For the text-containing cell, return its midpoint in [X, Y] coordinate format. 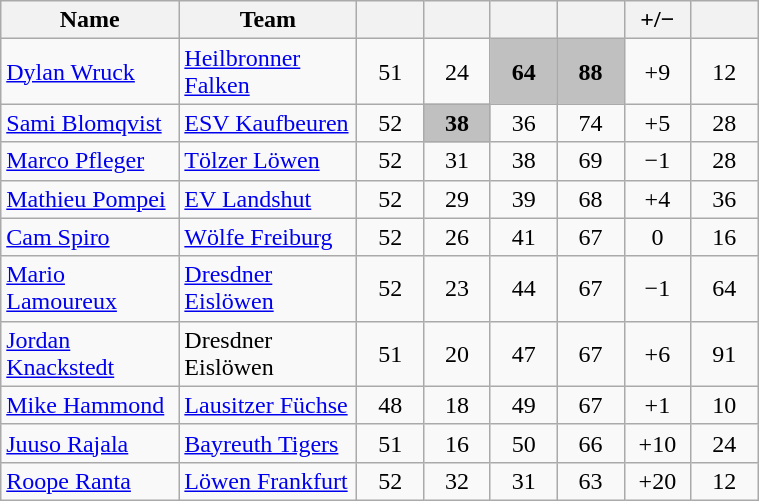
Mario Lamoureux [90, 288]
+20 [658, 481]
Sami Blomqvist [90, 123]
0 [658, 237]
Team [268, 20]
74 [590, 123]
Marco Pfleger [90, 161]
+/− [658, 20]
10 [724, 405]
47 [524, 354]
41 [524, 237]
69 [590, 161]
29 [458, 199]
68 [590, 199]
Lausitzer Füchse [268, 405]
Heilbronner Falken [268, 72]
Dylan Wruck [90, 72]
Löwen Frankfurt [268, 481]
50 [524, 443]
63 [590, 481]
18 [458, 405]
Roope Ranta [90, 481]
49 [524, 405]
Wölfe Freiburg [268, 237]
Juuso Rajala [90, 443]
EV Landshut [268, 199]
32 [458, 481]
26 [458, 237]
Mike Hammond [90, 405]
66 [590, 443]
48 [390, 405]
39 [524, 199]
Cam Spiro [90, 237]
+1 [658, 405]
+5 [658, 123]
+9 [658, 72]
91 [724, 354]
+4 [658, 199]
ESV Kaufbeuren [268, 123]
44 [524, 288]
23 [458, 288]
Bayreuth Tigers [268, 443]
+6 [658, 354]
Name [90, 20]
+10 [658, 443]
Mathieu Pompei [90, 199]
Tölzer Löwen [268, 161]
20 [458, 354]
Jordan Knackstedt [90, 354]
88 [590, 72]
